Return (X, Y) of the center of cell containing provided text 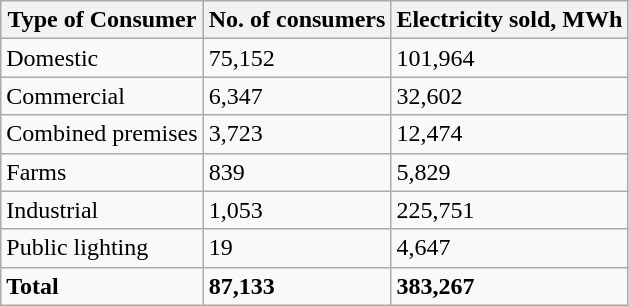
Combined premises (102, 134)
Commercial (102, 96)
87,133 (297, 286)
12,474 (510, 134)
Total (102, 286)
Domestic (102, 58)
Industrial (102, 210)
839 (297, 172)
19 (297, 248)
32,602 (510, 96)
1,053 (297, 210)
75,152 (297, 58)
No. of consumers (297, 20)
101,964 (510, 58)
225,751 (510, 210)
5,829 (510, 172)
Public lighting (102, 248)
Type of Consumer (102, 20)
4,647 (510, 248)
Electricity sold, MWh (510, 20)
3,723 (297, 134)
Farms (102, 172)
6,347 (297, 96)
383,267 (510, 286)
